Scan for the cell matching the given text and deliver its [x, y] coordinate at center. 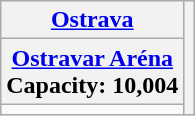
Ostravar ArénaCapacity: 10,004 [92, 72]
Ostrava [92, 20]
